Locate the cell with the specified text and output its [x, y] center coordinate. 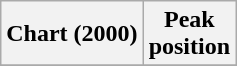
Peakposition [189, 34]
Chart (2000) [72, 34]
